Return (X, Y) of the center of cell containing provided text 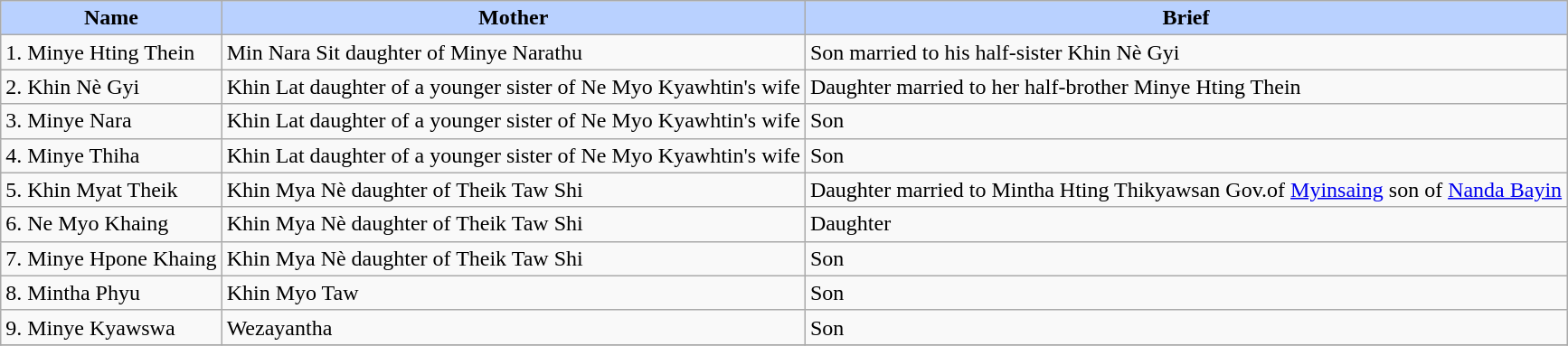
5. Khin Myat Theik (111, 190)
4. Minye Thiha (111, 155)
6. Ne Myo Khaing (111, 224)
3. Minye Nara (111, 121)
Wezayantha (514, 327)
9. Minye Kyawswa (111, 327)
Daughter married to her half-brother Minye Hting Thein (1185, 87)
1. Minye Hting Thein (111, 52)
Min Nara Sit daughter of Minye Narathu (514, 52)
Son married to his half-sister Khin Nè Gyi (1185, 52)
2. Khin Nè Gyi (111, 87)
Daughter married to Mintha Hting Thikyawsan Gov.of Myinsaing son of Nanda Bayin (1185, 190)
Mother (514, 18)
Name (111, 18)
7. Minye Hpone Khaing (111, 258)
Brief (1185, 18)
Daughter (1185, 224)
Khin Myo Taw (514, 293)
8. Mintha Phyu (111, 293)
